Locate the cell with the specified text and output its [X, Y] center coordinate. 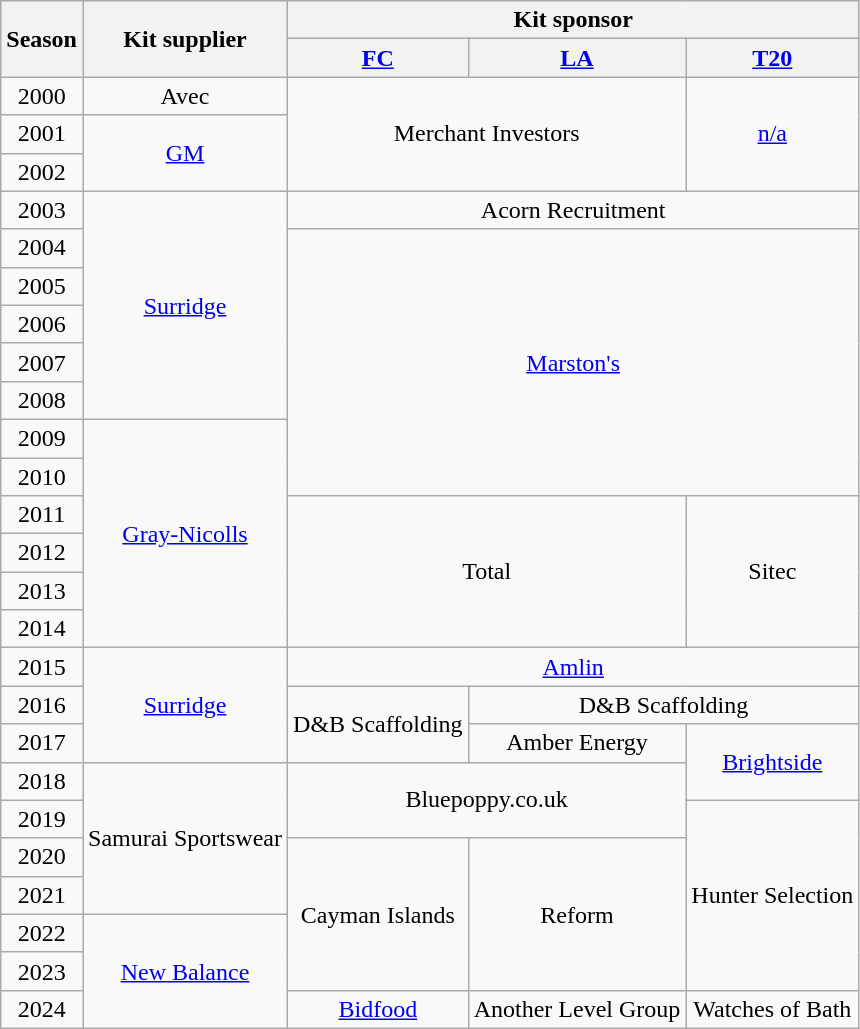
Sitec [772, 572]
2001 [42, 134]
2007 [42, 362]
2022 [42, 933]
GM [184, 153]
Avec [184, 96]
2012 [42, 553]
Reform [577, 914]
n/a [772, 134]
2018 [42, 781]
2004 [42, 248]
Bidfood [378, 1009]
2017 [42, 743]
2021 [42, 895]
2006 [42, 324]
Acorn Recruitment [574, 210]
Gray-Nicolls [184, 533]
2019 [42, 819]
New Balance [184, 971]
2009 [42, 438]
2015 [42, 667]
T20 [772, 58]
Watches of Bath [772, 1009]
Marston's [574, 362]
Another Level Group [577, 1009]
2013 [42, 591]
LA [577, 58]
2023 [42, 971]
Amlin [574, 667]
Bluepoppy.co.uk [487, 800]
2010 [42, 477]
Hunter Selection [772, 895]
2005 [42, 286]
2011 [42, 515]
2016 [42, 705]
Amber Energy [577, 743]
Season [42, 39]
Merchant Investors [487, 134]
Samurai Sportswear [184, 838]
2014 [42, 629]
2024 [42, 1009]
Kit sponsor [574, 20]
2002 [42, 172]
FC [378, 58]
2008 [42, 400]
Brightside [772, 762]
2020 [42, 857]
Kit supplier [184, 39]
2000 [42, 96]
Cayman Islands [378, 914]
2003 [42, 210]
Total [487, 572]
